Search for the cell housing the specified text and yield its (X, Y) center coordinate. 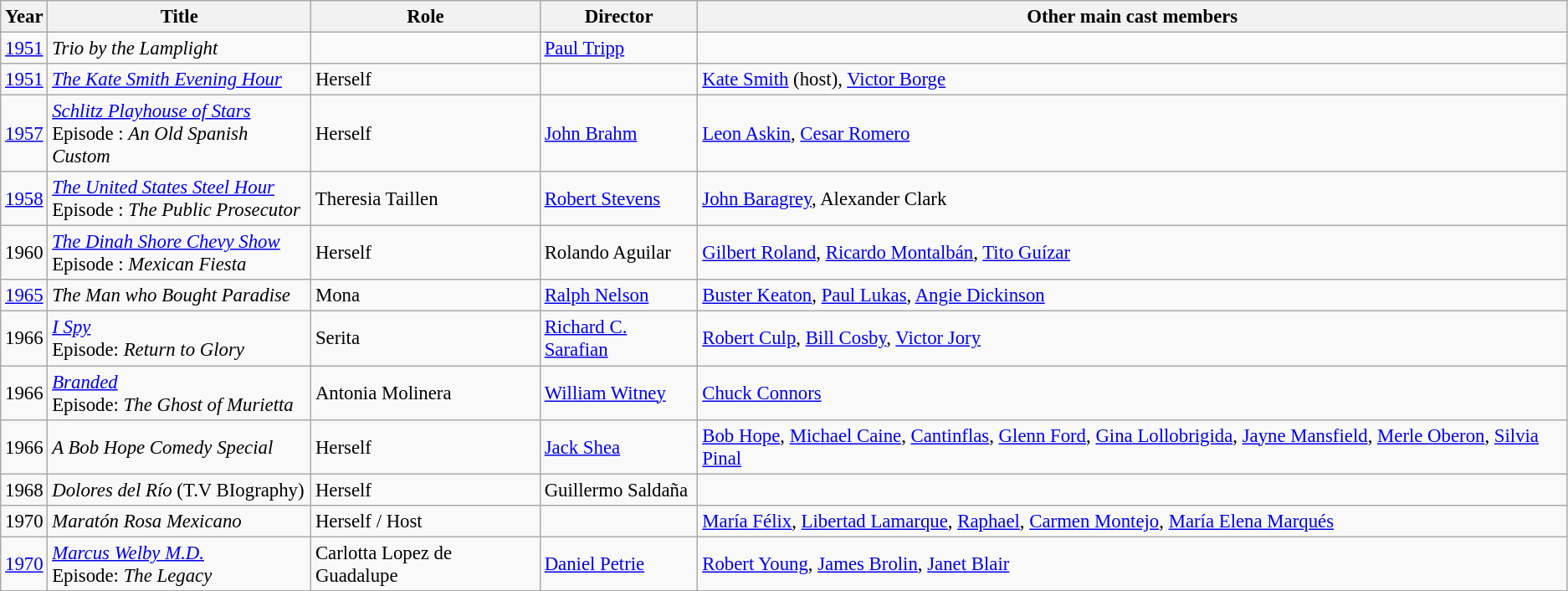
Herself / Host (426, 521)
Robert Young, James Brolin, Janet Blair (1132, 564)
Trio by the Lamplight (179, 49)
Title (179, 17)
1960 (24, 253)
Chuck Connors (1132, 393)
Richard C. Sarafian (619, 338)
1965 (24, 295)
Role (426, 17)
Daniel Petrie (619, 564)
Schlitz Playhouse of StarsEpisode : An Old Spanish Custom (179, 134)
The Dinah Shore Chevy ShowEpisode : Mexican Fiesta (179, 253)
Dolores del Río (T.V BIography) (179, 490)
The Man who Bought Paradise (179, 295)
Maratón Rosa Mexicano (179, 521)
Mona (426, 295)
Robert Culp, Bill Cosby, Victor Jory (1132, 338)
Buster Keaton, Paul Lukas, Angie Dickinson (1132, 295)
Rolando Aguilar (619, 253)
Kate Smith (host), Victor Borge (1132, 80)
Leon Askin, Cesar Romero (1132, 134)
Ralph Nelson (619, 295)
A Bob Hope Comedy Special (179, 447)
1958 (24, 199)
John Brahm (619, 134)
Other main cast members (1132, 17)
William Witney (619, 393)
María Félix, Libertad Lamarque, Raphael, Carmen Montejo, María Elena Marqués (1132, 521)
I Spy Episode: Return to Glory (179, 338)
BrandedEpisode: The Ghost of Murietta (179, 393)
Director (619, 17)
Gilbert Roland, Ricardo Montalbán, Tito Guízar (1132, 253)
Antonia Molinera (426, 393)
Year (24, 17)
Carlotta Lopez de Guadalupe (426, 564)
Serita (426, 338)
1957 (24, 134)
Paul Tripp (619, 49)
Marcus Welby M.D. Episode: The Legacy (179, 564)
The United States Steel HourEpisode : The Public Prosecutor (179, 199)
Bob Hope, Michael Caine, Cantinflas, Glenn Ford, Gina Lollobrigida, Jayne Mansfield, Merle Oberon, Silvia Pinal (1132, 447)
Guillermo Saldaña (619, 490)
1968 (24, 490)
Theresia Taillen (426, 199)
John Baragrey, Alexander Clark (1132, 199)
Jack Shea (619, 447)
The Kate Smith Evening Hour (179, 80)
Robert Stevens (619, 199)
